For the text-containing cell, return its midpoint in (x, y) coordinate format. 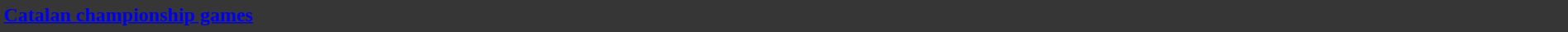
Catalan championship games (784, 15)
